Output the [X, Y] coordinate of the center of the cell containing the given text.  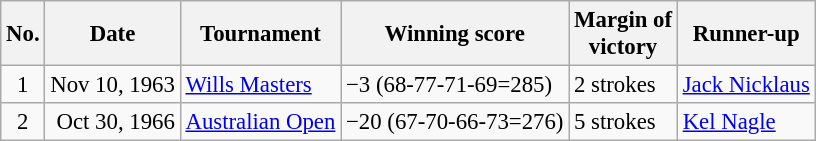
5 strokes [624, 122]
Runner-up [746, 34]
Oct 30, 1966 [112, 122]
Nov 10, 1963 [112, 85]
1 [23, 85]
Wills Masters [260, 85]
Margin ofvictory [624, 34]
Jack Nicklaus [746, 85]
−20 (67-70-66-73=276) [455, 122]
2 [23, 122]
Tournament [260, 34]
2 strokes [624, 85]
−3 (68-77-71-69=285) [455, 85]
Kel Nagle [746, 122]
No. [23, 34]
Australian Open [260, 122]
Winning score [455, 34]
Date [112, 34]
